Search for the cell housing the specified text and yield its [x, y] center coordinate. 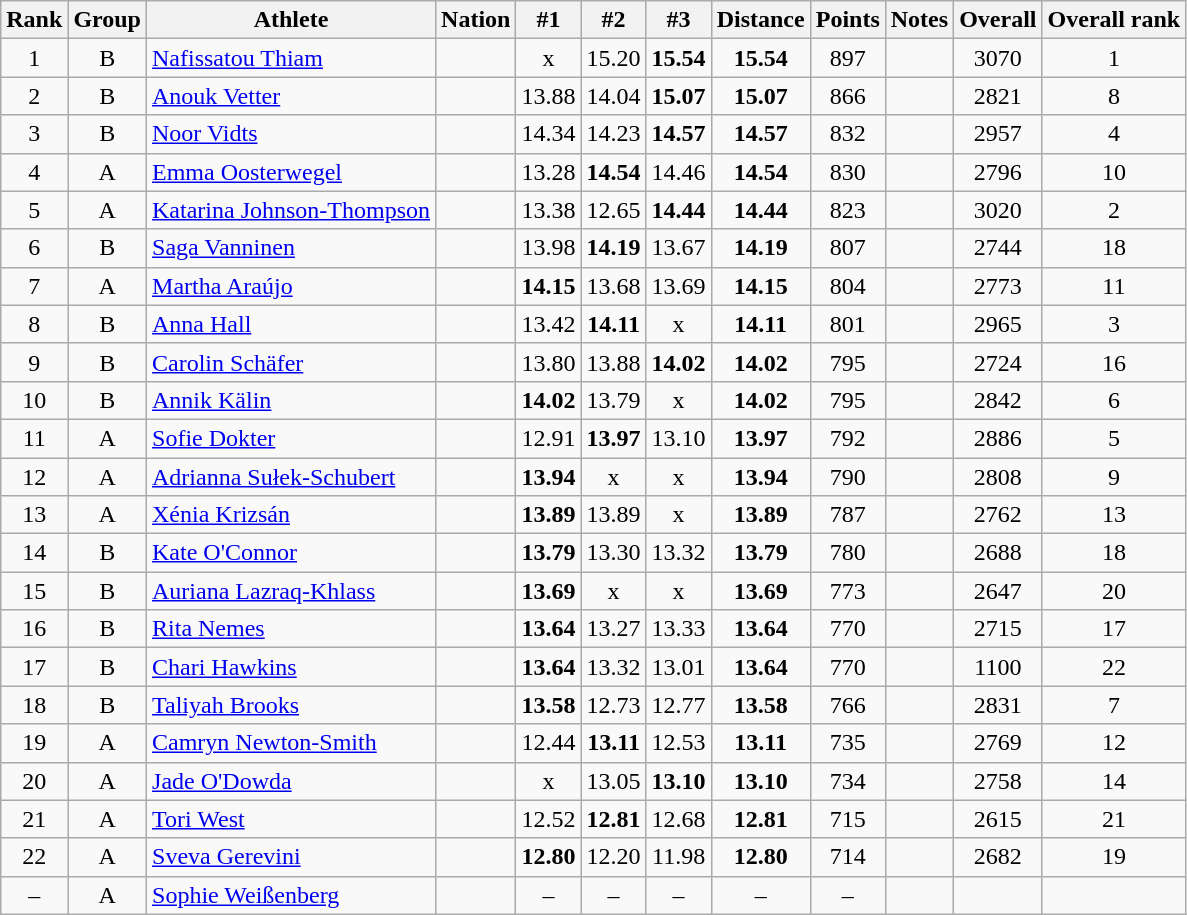
897 [848, 58]
Distance [760, 20]
Sofie Dokter [292, 438]
734 [848, 781]
Carolin Schäfer [292, 362]
3070 [998, 58]
Overall rank [1114, 20]
Camryn Newton-Smith [292, 743]
Nation [476, 20]
832 [848, 134]
804 [848, 286]
735 [848, 743]
2957 [998, 134]
13.67 [678, 248]
12.53 [678, 743]
13.30 [614, 553]
2615 [998, 819]
Jade O'Dowda [292, 781]
15 [34, 591]
807 [848, 248]
2808 [998, 477]
13.05 [614, 781]
1100 [998, 667]
2688 [998, 553]
14.04 [614, 96]
Emma Oosterwegel [292, 172]
#2 [614, 20]
#3 [678, 20]
Martha Araújo [292, 286]
Nafissatou Thiam [292, 58]
2715 [998, 629]
Saga Vanninen [292, 248]
2773 [998, 286]
13.27 [614, 629]
12.20 [614, 857]
12.77 [678, 705]
773 [848, 591]
12.52 [548, 819]
13.68 [614, 286]
13.38 [548, 210]
Points [848, 20]
792 [848, 438]
801 [848, 324]
14.46 [678, 172]
Athlete [292, 20]
13.01 [678, 667]
830 [848, 172]
2831 [998, 705]
2762 [998, 515]
12.91 [548, 438]
Adrianna Sułek-Schubert [292, 477]
2821 [998, 96]
Xénia Krizsán [292, 515]
2758 [998, 781]
Tori West [292, 819]
Anouk Vetter [292, 96]
12.68 [678, 819]
Overall [998, 20]
14.34 [548, 134]
Sveva Gerevini [292, 857]
2647 [998, 591]
Sophie Weißenberg [292, 895]
Notes [919, 20]
787 [848, 515]
2796 [998, 172]
2842 [998, 400]
715 [848, 819]
12.73 [614, 705]
Katarina Johnson-Thompson [292, 210]
3020 [998, 210]
766 [848, 705]
823 [848, 210]
#1 [548, 20]
2724 [998, 362]
15.20 [614, 58]
2886 [998, 438]
Noor Vidts [292, 134]
13.80 [548, 362]
Annik Kälin [292, 400]
14.23 [614, 134]
Rank [34, 20]
2744 [998, 248]
2965 [998, 324]
12.65 [614, 210]
780 [848, 553]
2769 [998, 743]
Chari Hawkins [292, 667]
Group [108, 20]
2682 [998, 857]
Kate O'Connor [292, 553]
Anna Hall [292, 324]
12.44 [548, 743]
790 [848, 477]
13.98 [548, 248]
866 [848, 96]
Rita Nemes [292, 629]
11.98 [678, 857]
Taliyah Brooks [292, 705]
13.33 [678, 629]
714 [848, 857]
Auriana Lazraq-Khlass [292, 591]
13.42 [548, 324]
13.28 [548, 172]
